Detect which cell encompasses the target text, then output its [X, Y] center coordinate. 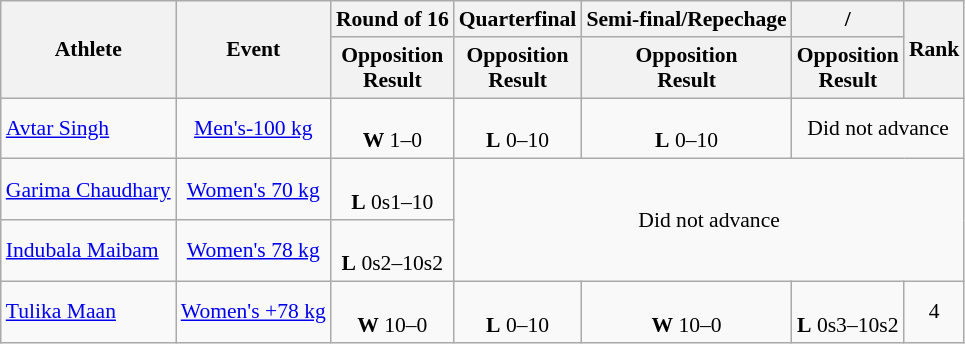
Women's 70 kg [254, 190]
Avtar Singh [88, 128]
Men's-100 kg [254, 128]
Quarterfinal [518, 19]
Athlete [88, 50]
Women's 78 kg [254, 250]
L 0s3–10s2 [848, 312]
Indubala Maibam [88, 250]
Rank [934, 50]
W 1–0 [392, 128]
L 0s1–10 [392, 190]
Semi-final/Repechage [686, 19]
Women's +78 kg [254, 312]
4 [934, 312]
Round of 16 [392, 19]
Event [254, 50]
L 0s2–10s2 [392, 250]
/ [848, 19]
Tulika Maan [88, 312]
Garima Chaudhary [88, 190]
